Return [X, Y] of the center of cell containing provided text 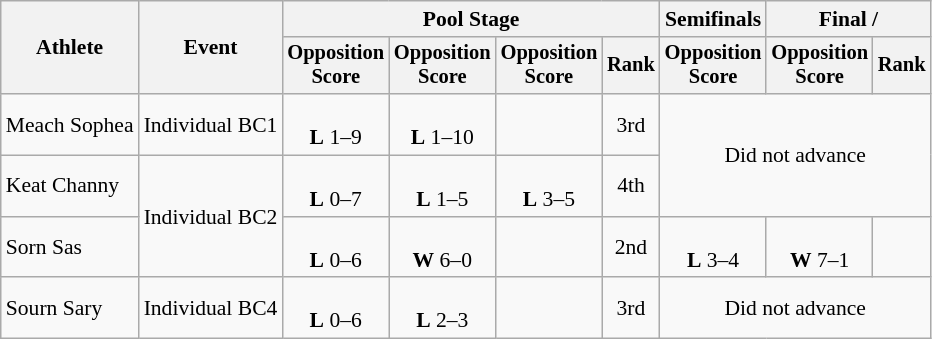
2nd [631, 248]
L 3–5 [550, 186]
L 3–4 [714, 248]
L 2–3 [442, 308]
Individual BC1 [211, 124]
Sorn Sas [70, 248]
Meach Sophea [70, 124]
Event [211, 48]
Individual BC4 [211, 308]
Sourn Sary [70, 308]
Keat Channy [70, 186]
Athlete [70, 48]
L 0–7 [336, 186]
W 7–1 [820, 248]
L 1–10 [442, 124]
L 1–5 [442, 186]
Pool Stage [470, 19]
4th [631, 186]
L 1–9 [336, 124]
W 6–0 [442, 248]
Semifinals [714, 19]
Individual BC2 [211, 217]
Final / [848, 19]
